Pinpoint the cell where the given text exists, returning its (x, y) midpoint coordinate. 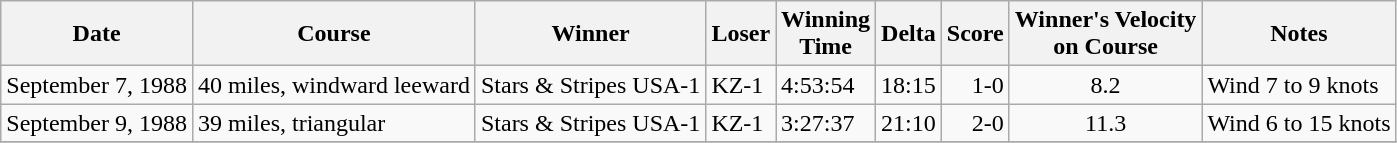
September 9, 1988 (97, 123)
Score (975, 34)
Winner (590, 34)
4:53:54 (826, 85)
September 7, 1988 (97, 85)
Date (97, 34)
21:10 (909, 123)
Winner's Velocityon Course (1106, 34)
40 miles, windward leeward (334, 85)
18:15 (909, 85)
2-0 (975, 123)
Wind 7 to 9 knots (1299, 85)
Loser (741, 34)
Course (334, 34)
39 miles, triangular (334, 123)
Wind 6 to 15 knots (1299, 123)
Delta (909, 34)
Notes (1299, 34)
3:27:37 (826, 123)
11.3 (1106, 123)
1-0 (975, 85)
8.2 (1106, 85)
WinningTime (826, 34)
